Scan for the cell matching the given text and deliver its [X, Y] coordinate at center. 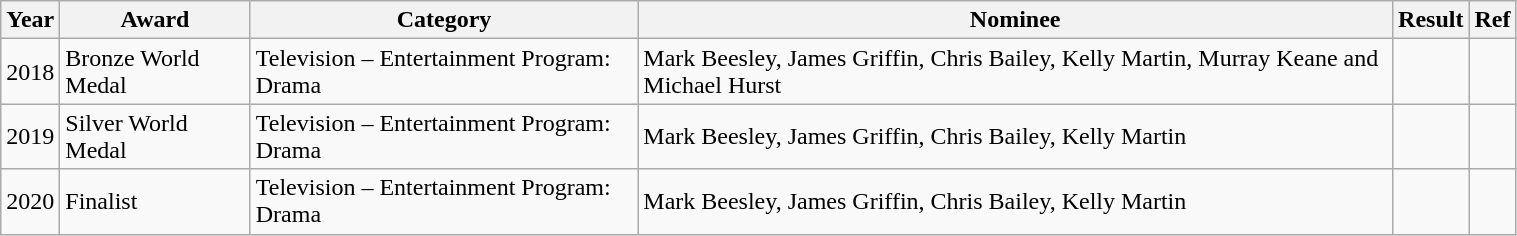
Year [30, 20]
Silver World Medal [155, 136]
Mark Beesley, James Griffin, Chris Bailey, Kelly Martin, Murray Keane and Michael Hurst [1016, 72]
2019 [30, 136]
Finalist [155, 202]
2018 [30, 72]
Bronze World Medal [155, 72]
Nominee [1016, 20]
Ref [1492, 20]
2020 [30, 202]
Result [1431, 20]
Award [155, 20]
Category [444, 20]
